Return (x, y) of the center of cell containing provided text 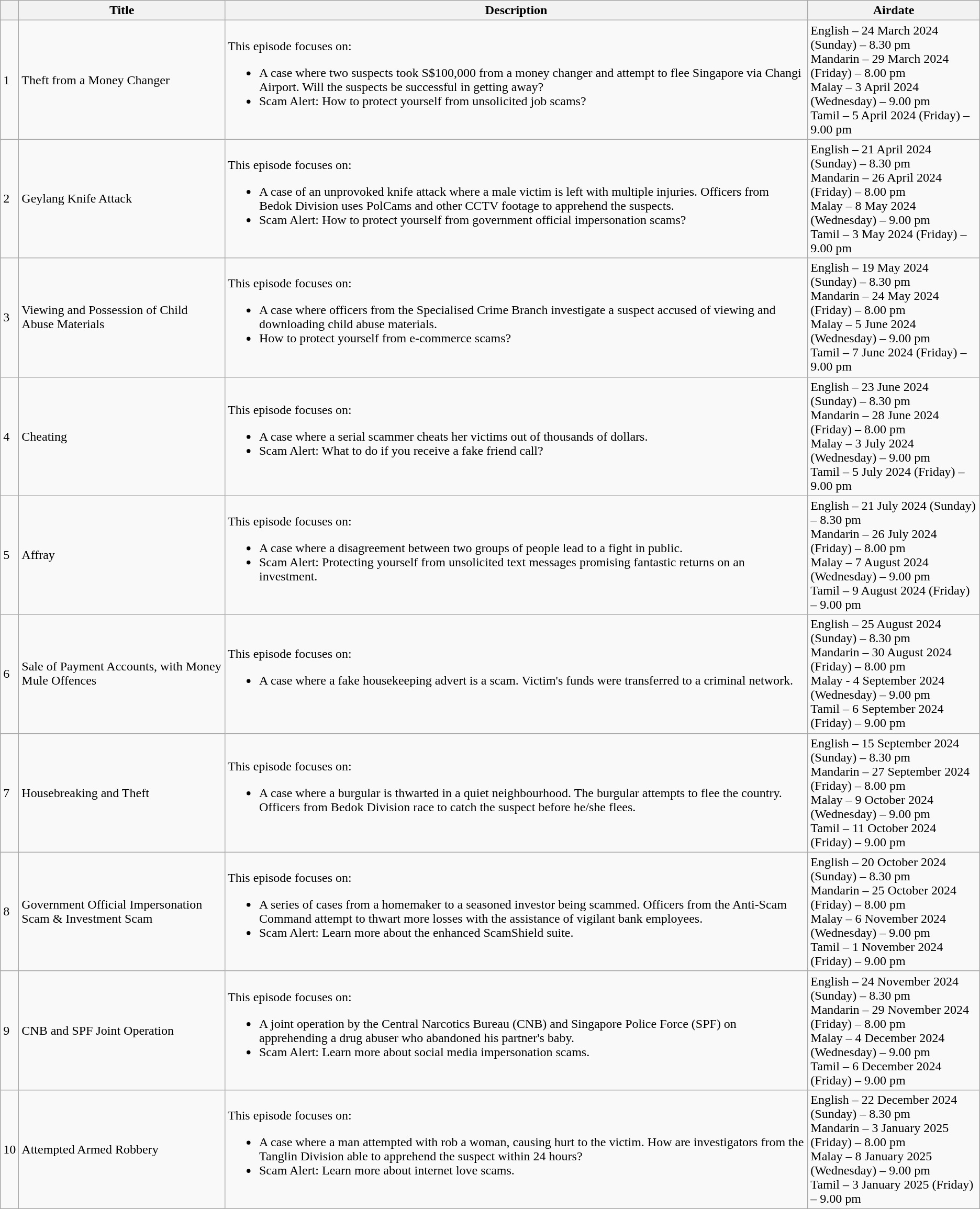
Attempted Armed Robbery (122, 1149)
Cheating (122, 436)
Affray (122, 555)
Sale of Payment Accounts, with Money Mule Offences (122, 674)
Title (122, 10)
Government Official Impersonation Scam & Investment Scam (122, 912)
Theft from a Money Changer (122, 80)
9 (9, 1030)
This episode focuses on:A case where a fake housekeeping advert is a scam. Victim's funds were transferred to a criminal network. (516, 674)
CNB and SPF Joint Operation (122, 1030)
4 (9, 436)
3 (9, 317)
2 (9, 199)
7 (9, 792)
10 (9, 1149)
8 (9, 912)
5 (9, 555)
Description (516, 10)
Airdate (894, 10)
Geylang Knife Attack (122, 199)
6 (9, 674)
1 (9, 80)
Viewing and Possession of Child Abuse Materials (122, 317)
Housebreaking and Theft (122, 792)
